Return (x, y) of the center of cell containing provided text 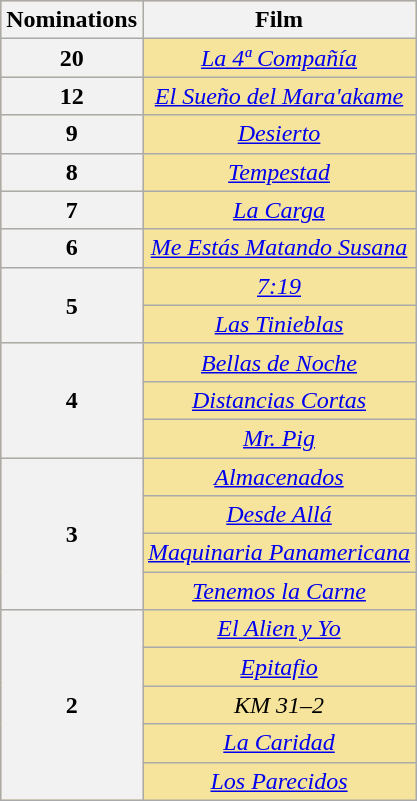
Me Estás Matando Susana (278, 248)
Mr. Pig (278, 438)
3 (72, 534)
La Carga (278, 210)
La Caridad (278, 743)
Los Parecidos (278, 781)
Tenemos la Carne (278, 591)
5 (72, 305)
Desde Allá (278, 515)
4 (72, 400)
Almacenados (278, 477)
7 (72, 210)
KM 31–2 (278, 705)
Las Tinieblas (278, 324)
6 (72, 248)
20 (72, 58)
Film (278, 20)
Distancias Cortas (278, 400)
La 4ª Compañía (278, 58)
12 (72, 96)
El Alien y Yo (278, 629)
8 (72, 172)
9 (72, 134)
Tempestad (278, 172)
Bellas de Noche (278, 362)
7:19 (278, 286)
Desierto (278, 134)
2 (72, 705)
El Sueño del Mara'akame (278, 96)
Maquinaria Panamericana (278, 553)
Epitafio (278, 667)
Nominations (72, 20)
